From the cell containing the given text, extract its center point as [X, Y] coordinate. 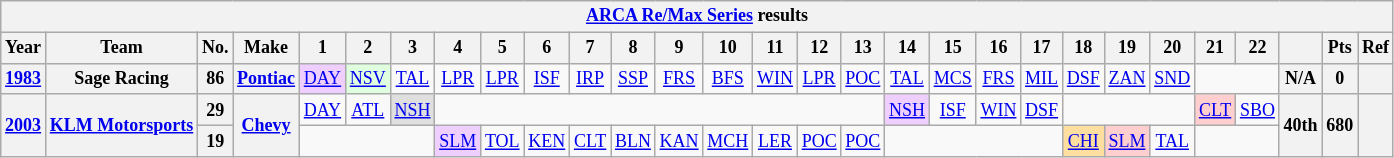
1 [322, 48]
No. [216, 48]
Pts [1340, 48]
2 [368, 48]
680 [1340, 125]
5 [502, 48]
KAN [679, 140]
LER [776, 140]
Pontiac [266, 78]
SBO [1258, 110]
Year [24, 48]
7 [590, 48]
BFS [728, 78]
Ref [1376, 48]
20 [1172, 48]
11 [776, 48]
29 [216, 110]
12 [819, 48]
3 [412, 48]
16 [998, 48]
MCS [952, 78]
21 [1216, 48]
40th [1300, 125]
14 [908, 48]
1983 [24, 78]
ATL [368, 110]
SND [1172, 78]
13 [863, 48]
KLM Motorsports [121, 125]
BLN [634, 140]
18 [1083, 48]
0 [1340, 78]
6 [547, 48]
NSV [368, 78]
CHI [1083, 140]
Chevy [266, 125]
86 [216, 78]
Team [121, 48]
ZAN [1127, 78]
15 [952, 48]
MIL [1042, 78]
TOL [502, 140]
8 [634, 48]
ARCA Re/Max Series results [698, 16]
22 [1258, 48]
2003 [24, 125]
10 [728, 48]
N/A [1300, 78]
17 [1042, 48]
Sage Racing [121, 78]
KEN [547, 140]
IRP [590, 78]
MCH [728, 140]
4 [458, 48]
Make [266, 48]
SSP [634, 78]
9 [679, 48]
